Pinpoint the cell where the given text exists, returning its [X, Y] midpoint coordinate. 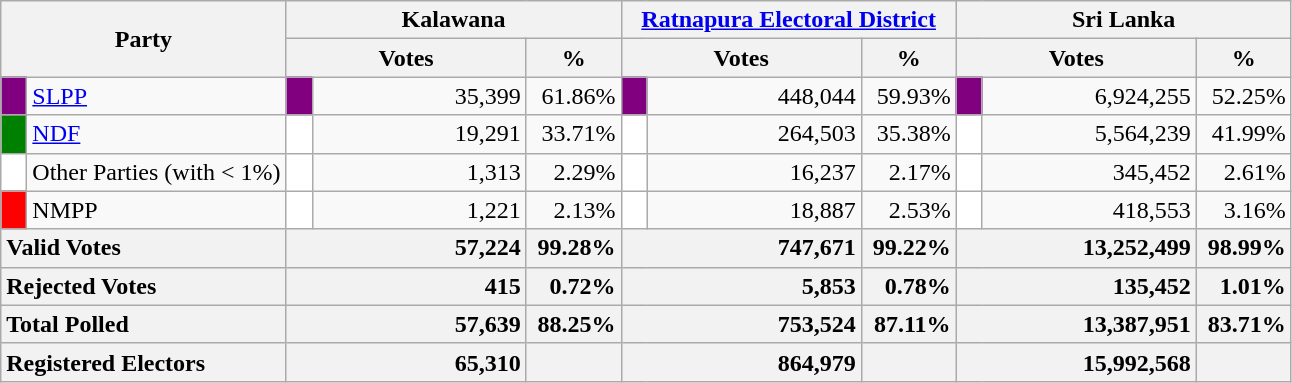
0.78% [908, 286]
864,979 [741, 362]
33.71% [574, 134]
5,853 [741, 286]
88.25% [574, 324]
15,992,568 [1076, 362]
753,524 [741, 324]
SLPP [156, 96]
Valid Votes [144, 248]
57,639 [406, 324]
61.86% [574, 96]
Rejected Votes [144, 286]
415 [406, 286]
98.99% [1244, 248]
2.53% [908, 210]
6,924,255 [1089, 96]
65,310 [406, 362]
Registered Electors [144, 362]
2.61% [1244, 172]
Sri Lanka [1124, 20]
1.01% [1244, 286]
16,237 [754, 172]
NDF [156, 134]
5,564,239 [1089, 134]
418,553 [1089, 210]
NMPP [156, 210]
87.11% [908, 324]
19,291 [419, 134]
2.17% [908, 172]
747,671 [741, 248]
18,887 [754, 210]
1,221 [419, 210]
35.38% [908, 134]
52.25% [1244, 96]
448,044 [754, 96]
135,452 [1076, 286]
Kalawana [454, 20]
345,452 [1089, 172]
Total Polled [144, 324]
83.71% [1244, 324]
2.29% [574, 172]
99.28% [574, 248]
41.99% [1244, 134]
13,387,951 [1076, 324]
57,224 [406, 248]
3.16% [1244, 210]
99.22% [908, 248]
35,399 [419, 96]
59.93% [908, 96]
264,503 [754, 134]
Ratnapura Electoral District [788, 20]
0.72% [574, 286]
1,313 [419, 172]
Party [144, 39]
13,252,499 [1076, 248]
2.13% [574, 210]
Other Parties (with < 1%) [156, 172]
